For the text-containing cell, return its midpoint in [X, Y] coordinate format. 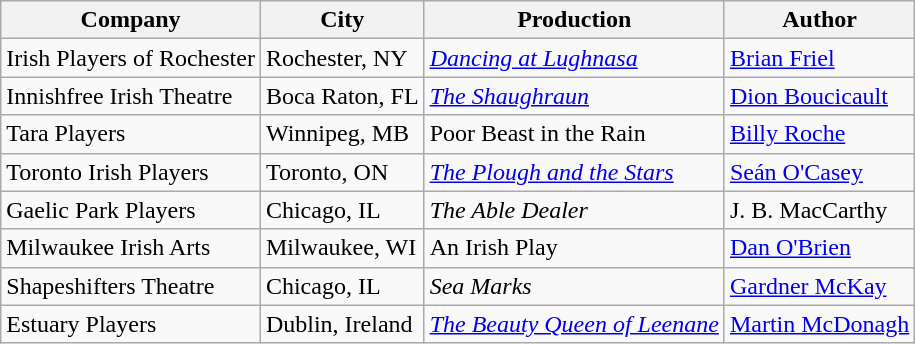
Author [819, 20]
Milwaukee, WI [342, 248]
Gardner McKay [819, 286]
Martin McDonagh [819, 324]
Dan O'Brien [819, 248]
Innishfree Irish Theatre [131, 96]
The Beauty Queen of Leenane [574, 324]
The Plough and the Stars [574, 172]
Dancing at Lughnasa [574, 58]
Seán O'Casey [819, 172]
Brian Friel [819, 58]
Gaelic Park Players [131, 210]
Shapeshifters Theatre [131, 286]
Toronto Irish Players [131, 172]
Poor Beast in the Rain [574, 134]
J. B. MacCarthy [819, 210]
Irish Players of Rochester [131, 58]
Winnipeg, MB [342, 134]
Boca Raton, FL [342, 96]
Dublin, Ireland [342, 324]
Production [574, 20]
Milwaukee Irish Arts [131, 248]
Sea Marks [574, 286]
Rochester, NY [342, 58]
Tara Players [131, 134]
Toronto, ON [342, 172]
Company [131, 20]
An Irish Play [574, 248]
The Able Dealer [574, 210]
Billy Roche [819, 134]
Dion Boucicault [819, 96]
Estuary Players [131, 324]
The Shaughraun [574, 96]
City [342, 20]
